Extract the [X, Y] coordinate from the center of the cell holding the provided text.  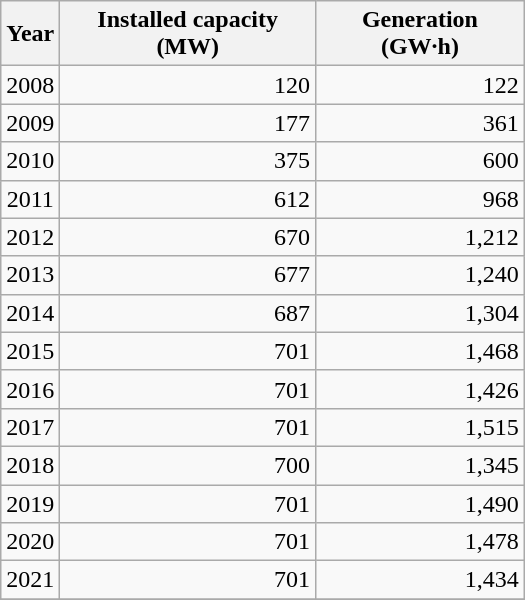
361 [420, 123]
2014 [30, 313]
1,240 [420, 275]
1,490 [420, 503]
1,468 [420, 351]
2021 [30, 580]
2018 [30, 465]
677 [188, 275]
2015 [30, 351]
177 [188, 123]
2013 [30, 275]
2010 [30, 161]
375 [188, 161]
120 [188, 85]
600 [420, 161]
2019 [30, 503]
1,478 [420, 542]
2016 [30, 389]
2020 [30, 542]
Installed capacity (MW) [188, 34]
1,345 [420, 465]
2008 [30, 85]
968 [420, 199]
687 [188, 313]
2009 [30, 123]
2012 [30, 237]
122 [420, 85]
700 [188, 465]
612 [188, 199]
Year [30, 34]
2017 [30, 427]
1,212 [420, 237]
2011 [30, 199]
Generation (GW·h) [420, 34]
1,434 [420, 580]
1,515 [420, 427]
670 [188, 237]
1,426 [420, 389]
1,304 [420, 313]
